Return the (x, y) coordinate for the center point of the cell that contains the specified text.  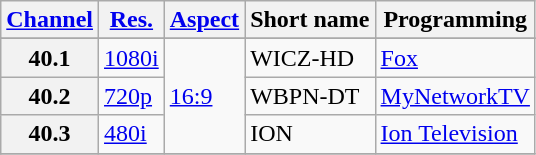
40.1 (50, 58)
40.2 (50, 96)
1080i (132, 58)
Programming (455, 20)
Fox (455, 58)
Channel (50, 20)
Short name (310, 20)
WICZ-HD (310, 58)
Res. (132, 20)
480i (132, 134)
WBPN-DT (310, 96)
Aspect (204, 20)
Ion Television (455, 134)
ION (310, 134)
40.3 (50, 134)
MyNetworkTV (455, 96)
16:9 (204, 96)
720p (132, 96)
